Return the (x, y) coordinate for the center point of the cell that contains the specified text.  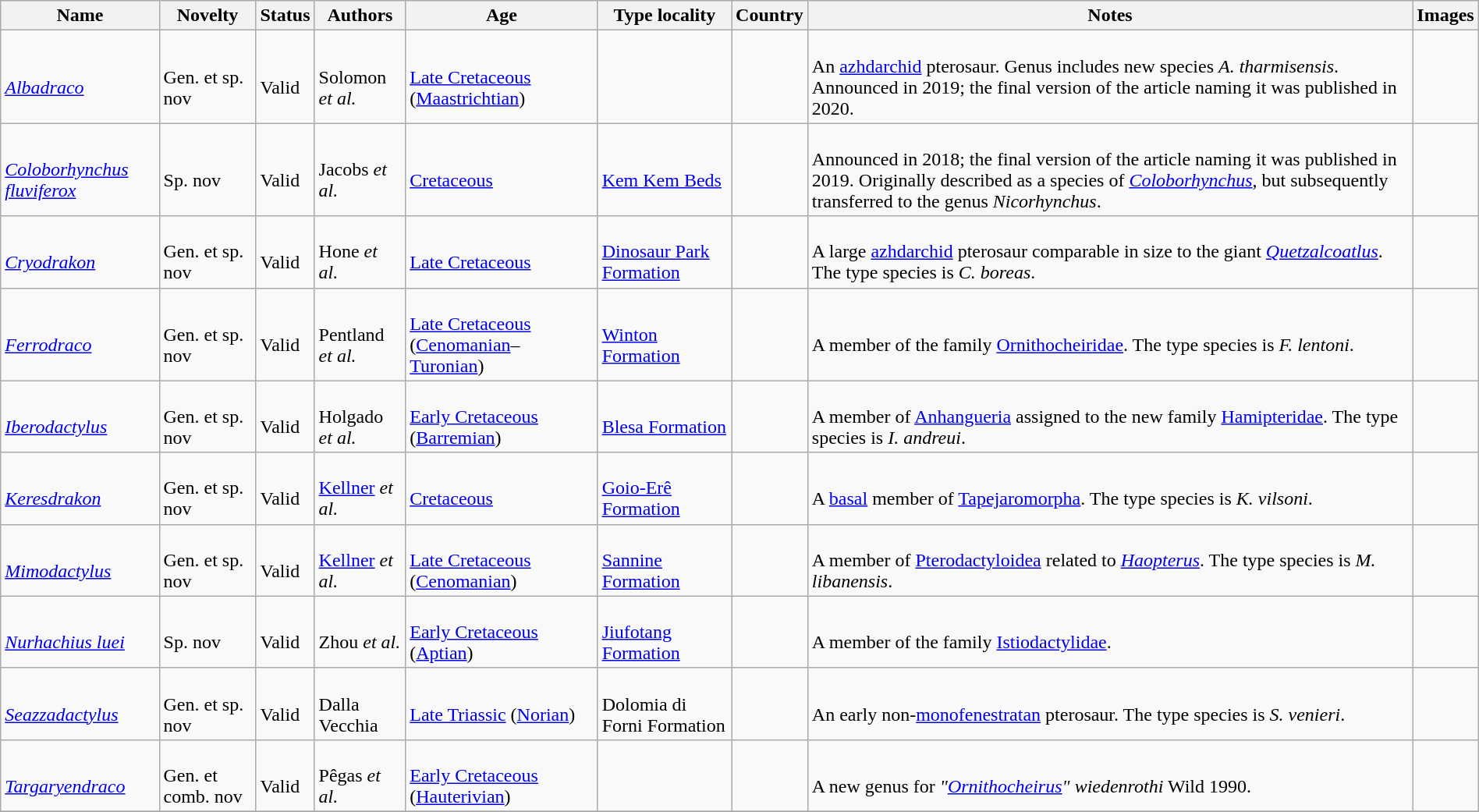
A member of the family Istiodactylidae. (1109, 632)
Status (286, 16)
Winton Formation (665, 334)
Kem Kem Beds (665, 170)
Images (1445, 16)
Type locality (665, 16)
Dalla Vecchia (360, 704)
Targaryendraco (80, 775)
Hone et al. (360, 252)
A member of Anhangueria assigned to the new family Hamipteridae. The type species is I. andreui. (1109, 417)
Gen. et comb. nov (207, 775)
Pentland et al. (360, 334)
Age (502, 16)
Notes (1109, 16)
Solomon et al. (360, 76)
Mimodactylus (80, 560)
A member of Pterodactyloidea related to Haopterus. The type species is M. libanensis. (1109, 560)
Seazzadactylus (80, 704)
Authors (360, 16)
Dinosaur Park Formation (665, 252)
Nurhachius luei (80, 632)
Late Cretaceous (Maastrichtian) (502, 76)
Ferrodraco (80, 334)
Sannine Formation (665, 560)
Early Cretaceous (Barremian) (502, 417)
Coloborhynchus fluviferox (80, 170)
Early Cretaceous (Aptian) (502, 632)
Late Cretaceous (502, 252)
Iberodactylus (80, 417)
Jiufotang Formation (665, 632)
Albadraco (80, 76)
Zhou et al. (360, 632)
Holgado et al. (360, 417)
Blesa Formation (665, 417)
Jacobs et al. (360, 170)
A new genus for "Ornithocheirus" wiedenrothi Wild 1990. (1109, 775)
A basal member of Tapejaromorpha. The type species is K. vilsoni. (1109, 488)
Late Cretaceous (Cenomanian–Turonian) (502, 334)
Country (770, 16)
Keresdrakon (80, 488)
Pêgas et al. (360, 775)
Late Triassic (Norian) (502, 704)
Early Cretaceous (Hauterivian) (502, 775)
An early non-monofenestratan pterosaur. The type species is S. venieri. (1109, 704)
Late Cretaceous (Cenomanian) (502, 560)
Novelty (207, 16)
Cryodrakon (80, 252)
A member of the family Ornithocheiridae. The type species is F. lentoni. (1109, 334)
A large azhdarchid pterosaur comparable in size to the giant Quetzalcoatlus. The type species is C. boreas. (1109, 252)
Name (80, 16)
Dolomia di Forni Formation (665, 704)
Goio-Erê Formation (665, 488)
